Extract the [x, y] coordinate from the center of the cell holding the provided text.  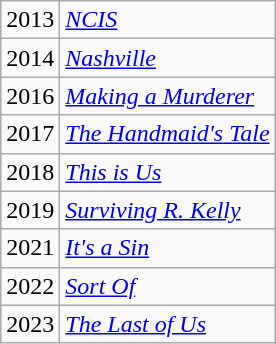
2019 [30, 210]
The Handmaid's Tale [168, 134]
This is Us [168, 172]
NCIS [168, 20]
2021 [30, 248]
It's a Sin [168, 248]
The Last of Us [168, 324]
Surviving R. Kelly [168, 210]
Sort Of [168, 286]
2018 [30, 172]
2016 [30, 96]
2023 [30, 324]
2013 [30, 20]
2017 [30, 134]
2022 [30, 286]
Nashville [168, 58]
2014 [30, 58]
Making a Murderer [168, 96]
